Identify which cell holds the provided text, then report its [x, y] central coordinate. 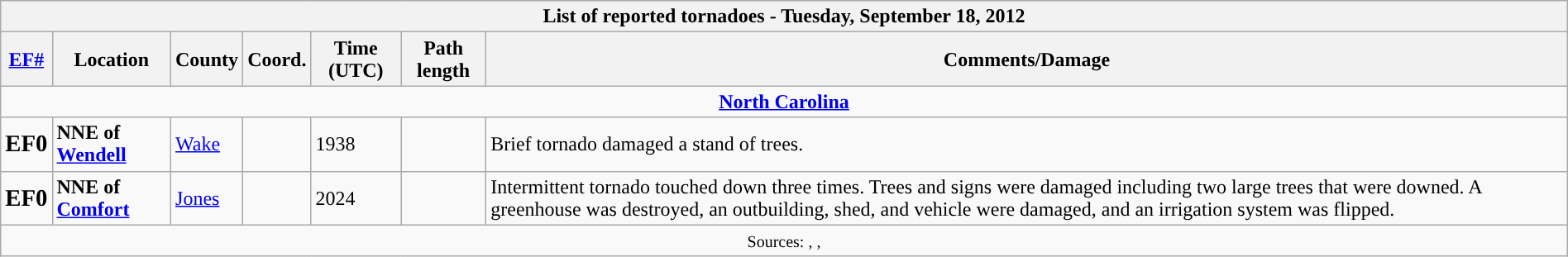
County [207, 59]
Comments/Damage [1027, 59]
Jones [207, 198]
NNE of Comfort [112, 198]
EF# [26, 59]
Time (UTC) [356, 59]
2024 [356, 198]
North Carolina [784, 102]
Wake [207, 144]
NNE of Wendell [112, 144]
Path length [443, 59]
1938 [356, 144]
Brief tornado damaged a stand of trees. [1027, 144]
List of reported tornadoes - Tuesday, September 18, 2012 [784, 17]
Location [112, 59]
Coord. [277, 59]
Sources: , , [784, 240]
